Return [X, Y] of the center of cell containing provided text 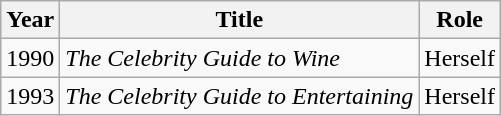
Role [460, 20]
Title [240, 20]
1993 [30, 96]
The Celebrity Guide to Wine [240, 58]
Year [30, 20]
The Celebrity Guide to Entertaining [240, 96]
1990 [30, 58]
